Extract the [X, Y] coordinate from the center of the cell holding the provided text.  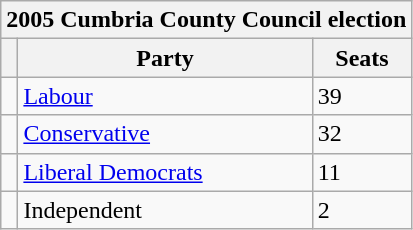
11 [362, 172]
Seats [362, 58]
2 [362, 210]
39 [362, 96]
32 [362, 134]
Party [165, 58]
Conservative [165, 134]
Independent [165, 210]
Labour [165, 96]
2005 Cumbria County Council election [206, 20]
Liberal Democrats [165, 172]
